Identify which cell holds the provided text, then report its (X, Y) central coordinate. 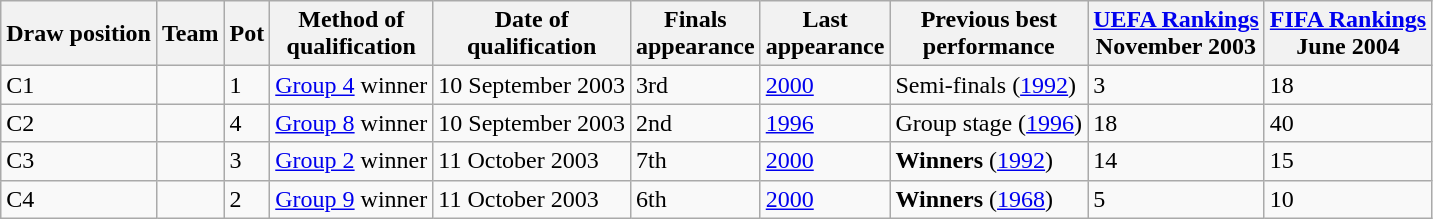
10 (1348, 199)
Group stage (1996) (989, 123)
Date ofqualification (532, 34)
5 (1176, 199)
Semi-finals (1992) (989, 85)
C3 (79, 161)
Winners (1992) (989, 161)
15 (1348, 161)
14 (1176, 161)
Group 9 winner (352, 199)
FIFA RankingsJune 2004 (1348, 34)
1996 (825, 123)
Draw position (79, 34)
2 (247, 199)
Group 4 winner (352, 85)
Lastappearance (825, 34)
7th (695, 161)
C4 (79, 199)
C1 (79, 85)
UEFA RankingsNovember 2003 (1176, 34)
40 (1348, 123)
3rd (695, 85)
Method ofqualification (352, 34)
2nd (695, 123)
6th (695, 199)
Group 8 winner (352, 123)
Finalsappearance (695, 34)
Group 2 winner (352, 161)
4 (247, 123)
Previous bestperformance (989, 34)
1 (247, 85)
Winners (1968) (989, 199)
Pot (247, 34)
Team (190, 34)
C2 (79, 123)
